Find where the given text appears and provide that cell's center as [x, y] coordinate. 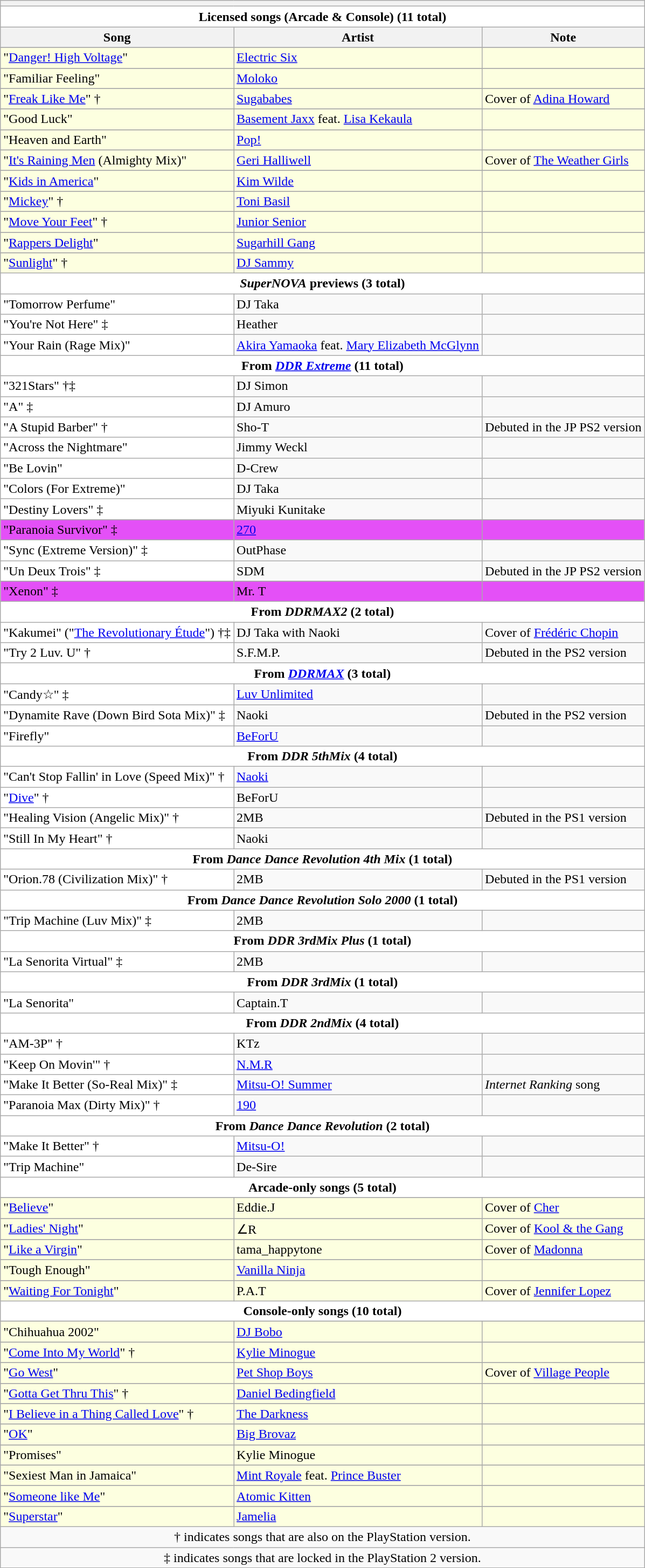
"Good Luck" [117, 119]
Eddie.J [358, 1208]
"Believe" [117, 1208]
"Across the Nightmare" [117, 448]
"Ladies' Night" [117, 1229]
"Trip Machine" [117, 1167]
"Make It Better" † [117, 1146]
"Your Rain (Rage Mix)" [117, 345]
From DDRMAX (3 total) [322, 673]
"Gotta Get Thru This" † [117, 1393]
"It's Raining Men (Almighty Mix)" [117, 160]
"Destiny Lovers" ‡ [117, 509]
Arcade-only songs (5 total) [322, 1187]
Luv Unlimited [358, 694]
Mitsu-O! [358, 1146]
"Dynamite Rave (Down Bird Sota Mix)" ‡ [117, 715]
"Chihuahua 2002" [117, 1332]
From DDR 2ndMix (4 total) [322, 1023]
Sugarhill Gang [358, 242]
Cover of Cher [564, 1208]
D-Crew [358, 468]
Cover of Frédéric Chopin [564, 632]
"Colors (For Extreme)" [117, 489]
"AM-3P" † [117, 1043]
From DDRMAX2 (2 total) [322, 612]
"Xenon" ‡ [117, 592]
"Make It Better (So-Real Mix)" ‡ [117, 1085]
"OK" [117, 1434]
"Superstar" [117, 1516]
"Kids in America" [117, 181]
Cover of Village People [564, 1373]
"Freak Like Me" † [117, 99]
DJ Sammy [358, 263]
"Someone like Me" [117, 1496]
From DDR 5thMix (4 total) [322, 757]
"Heaven and Earth" [117, 140]
"Healing Vision (Angelic Mix)" † [117, 818]
"Paranoia Max (Dirty Mix)" † [117, 1105]
"Promises" [117, 1455]
Vanilla Ninja [358, 1270]
"Kakumei" ("The Revolutionary Étude") †‡ [117, 632]
Mint Royale feat. Prince Buster [358, 1475]
"A Stupid Barber" † [117, 427]
P.A.T [358, 1291]
Cover of Kool & the Gang [564, 1229]
"La Senorita Virtual" ‡ [117, 961]
Sho-T [358, 427]
DJ Taka with Naoki [358, 632]
Console-only songs (10 total) [322, 1311]
From Dance Dance Revolution (2 total) [322, 1126]
Moloko [358, 78]
Internet Ranking song [564, 1085]
"Waiting For Tonight" [117, 1291]
"Trip Machine (Luv Mix)" ‡ [117, 920]
Pet Shop Boys [358, 1373]
Cover of Adina Howard [564, 99]
"Tomorrow Perfume" [117, 304]
DJ Bobo [358, 1332]
Basement Jaxx feat. Lisa Kekaula [358, 119]
"Un Deux Trois" ‡ [117, 571]
"You're Not Here" ‡ [117, 325]
"Mickey" † [117, 201]
"Go West" [117, 1373]
Artist [358, 37]
∠R [358, 1229]
"Tough Enough" [117, 1270]
Jamelia [358, 1516]
"Sync (Extreme Version)" ‡ [117, 550]
Akira Yamaoka feat. Mary Elizabeth McGlynn [358, 345]
"Firefly" [117, 736]
"Come Into My World" † [117, 1352]
From DDR Extreme (11 total) [322, 366]
Big Brovaz [358, 1434]
"Paranoia Survivor" ‡ [117, 529]
"Candy☆" ‡ [117, 694]
"Orion.78 (Civilization Mix)" † [117, 879]
"Dive" † [117, 797]
Miyuki Kunitake [358, 509]
"Familiar Feeling" [117, 78]
DJ Amuro [358, 407]
N.M.R [358, 1064]
DJ Simon [358, 386]
Sugababes [358, 99]
tama_happytone [358, 1250]
‡ indicates songs that are locked in the PlayStation 2 version. [322, 1558]
Geri Halliwell [358, 160]
Heather [358, 325]
270 [358, 529]
From DDR 3rdMix (1 total) [322, 982]
From DDR 3rdMix Plus (1 total) [322, 941]
"Keep On Movin'" † [117, 1064]
From Dance Dance Revolution Solo 2000 (1 total) [322, 900]
Electric Six [358, 58]
"Sexiest Man in Jamaica" [117, 1475]
Atomic Kitten [358, 1496]
190 [358, 1105]
† indicates songs that are also on the PlayStation version. [322, 1537]
Jimmy Weckl [358, 448]
OutPhase [358, 550]
Mr. T [358, 592]
Note [564, 37]
Daniel Bedingfield [358, 1393]
SuperNOVA previews (3 total) [322, 284]
The Darkness [358, 1414]
Pop! [358, 140]
Song [117, 37]
KTz [358, 1043]
"Move Your Feet" † [117, 222]
"La Senorita" [117, 1002]
"Try 2 Luv. U" † [117, 653]
"Danger! High Voltage" [117, 58]
Junior Senior [358, 222]
"Can't Stop Fallin' in Love (Speed Mix)" † [117, 777]
Cover of Jennifer Lopez [564, 1291]
From Dance Dance Revolution 4th Mix (1 total) [322, 859]
Cover of The Weather Girls [564, 160]
"Like a Virgin" [117, 1250]
S.F.M.P. [358, 653]
Kim Wilde [358, 181]
Captain.T [358, 1002]
Mitsu-O! Summer [358, 1085]
"Still In My Heart" † [117, 838]
"I Believe in a Thing Called Love" † [117, 1414]
"Be Lovin" [117, 468]
Licensed songs (Arcade & Console) (11 total) [322, 17]
"Rappers Delight" [117, 242]
SDM [358, 571]
"321Stars" †‡ [117, 386]
Toni Basil [358, 201]
Cover of Madonna [564, 1250]
"A" ‡ [117, 407]
"Sunlight" † [117, 263]
De-Sire [358, 1167]
